Output the [X, Y] coordinate of the center of the cell containing the given text.  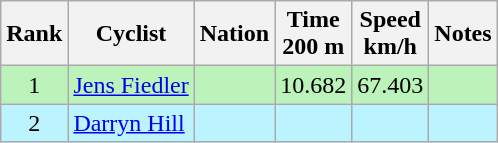
10.682 [314, 85]
67.403 [390, 85]
Nation [234, 34]
Rank [34, 34]
Cyclist [131, 34]
Time200 m [314, 34]
1 [34, 85]
Notes [463, 34]
Jens Fiedler [131, 85]
2 [34, 123]
Speedkm/h [390, 34]
Darryn Hill [131, 123]
